Return the [x, y] coordinate for the center point of the cell that contains the specified text.  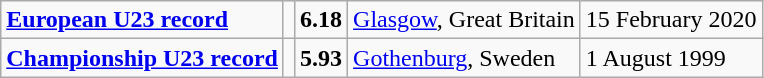
European U23 record [142, 20]
5.93 [320, 58]
1 August 1999 [671, 58]
Gothenburg, Sweden [464, 58]
Glasgow, Great Britain [464, 20]
6.18 [320, 20]
Championship U23 record [142, 58]
15 February 2020 [671, 20]
